Scan for the cell matching the given text and deliver its [x, y] coordinate at center. 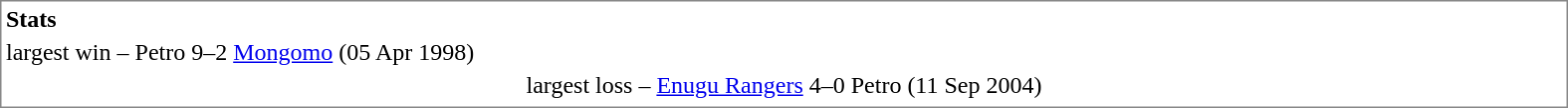
Stats [784, 19]
largest loss – Enugu Rangers 4–0 Petro (11 Sep 2004) [784, 85]
largest win – Petro 9–2 Mongomo (05 Apr 1998) [784, 53]
